For the text-containing cell, return its midpoint in (x, y) coordinate format. 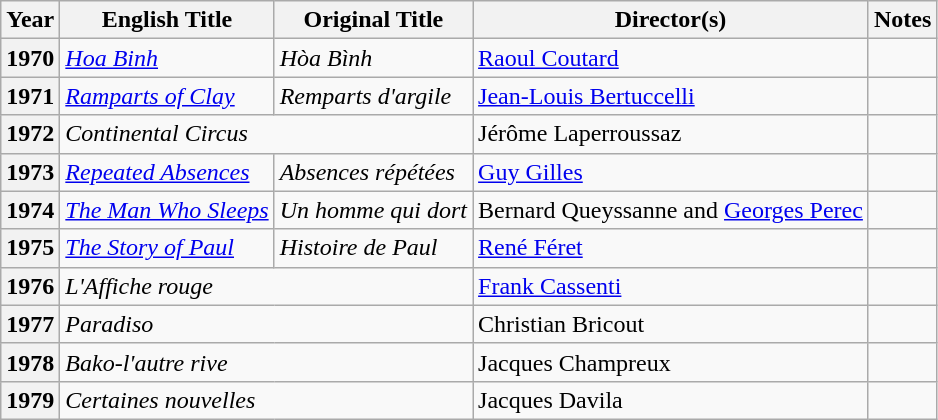
Continental Circus (266, 134)
Absences répétées (373, 172)
Histoire de Paul (373, 248)
Remparts d'argile (373, 96)
Ramparts of Clay (167, 96)
Guy Gilles (671, 172)
Jérôme Laperroussaz (671, 134)
Un homme qui dort (373, 210)
1972 (30, 134)
Bako-l'autre rive (266, 362)
Director(s) (671, 20)
Year (30, 20)
Frank Cassenti (671, 286)
1973 (30, 172)
1975 (30, 248)
Hòa Bình (373, 58)
English Title (167, 20)
1970 (30, 58)
Notes (902, 20)
Certaines nouvelles (266, 400)
Repeated Absences (167, 172)
The Story of Paul (167, 248)
Jacques Davila (671, 400)
Bernard Queyssanne and Georges Perec (671, 210)
1978 (30, 362)
Christian Bricout (671, 324)
The Man Who Sleeps (167, 210)
Raoul Coutard (671, 58)
1971 (30, 96)
1974 (30, 210)
Hoa Binh (167, 58)
Jean-Louis Bertuccelli (671, 96)
1977 (30, 324)
Jacques Champreux (671, 362)
1979 (30, 400)
Paradiso (266, 324)
René Féret (671, 248)
1976 (30, 286)
L'Affiche rouge (266, 286)
Original Title (373, 20)
